Detect which cell encompasses the target text, then output its (x, y) center coordinate. 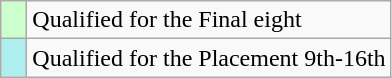
Qualified for the Placement 9th-16th (209, 58)
Qualified for the Final eight (209, 20)
